Find where the given text appears and provide that cell's center as (X, Y) coordinate. 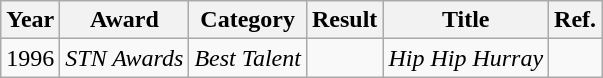
Title (466, 20)
1996 (30, 58)
Result (344, 20)
Year (30, 20)
Award (124, 20)
Category (248, 20)
STN Awards (124, 58)
Ref. (576, 20)
Best Talent (248, 58)
Hip Hip Hurray (466, 58)
